Provide the [x, y] coordinate of the cell's center where the given text is located.  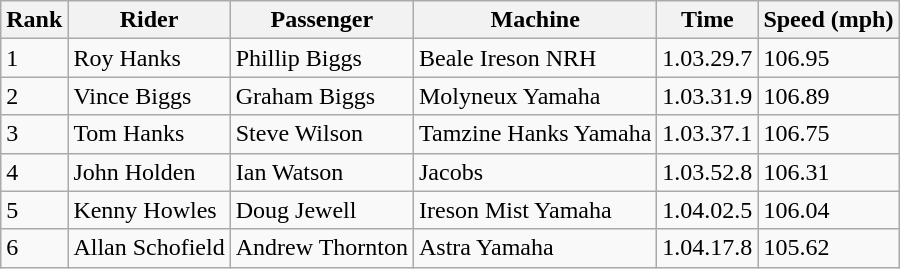
Rank [34, 20]
Phillip Biggs [322, 58]
1.03.29.7 [708, 58]
Graham Biggs [322, 96]
Beale Ireson NRH [534, 58]
Vince Biggs [149, 96]
1 [34, 58]
Speed (mph) [828, 20]
Molyneux Yamaha [534, 96]
1.03.37.1 [708, 134]
106.31 [828, 172]
Rider [149, 20]
106.04 [828, 210]
4 [34, 172]
Kenny Howles [149, 210]
Machine [534, 20]
Tom Hanks [149, 134]
Tamzine Hanks Yamaha [534, 134]
Andrew Thornton [322, 248]
Time [708, 20]
2 [34, 96]
106.89 [828, 96]
Steve Wilson [322, 134]
106.95 [828, 58]
Doug Jewell [322, 210]
John Holden [149, 172]
Passenger [322, 20]
Astra Yamaha [534, 248]
Ireson Mist Yamaha [534, 210]
Allan Schofield [149, 248]
5 [34, 210]
6 [34, 248]
Jacobs [534, 172]
1.04.17.8 [708, 248]
3 [34, 134]
105.62 [828, 248]
1.03.31.9 [708, 96]
1.03.52.8 [708, 172]
Ian Watson [322, 172]
Roy Hanks [149, 58]
1.04.02.5 [708, 210]
106.75 [828, 134]
